Provide the (x, y) coordinate of the cell's center where the given text is located.  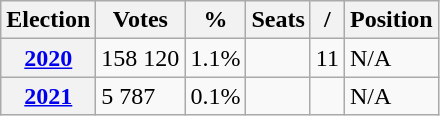
2020 (48, 58)
Votes (140, 20)
2021 (48, 96)
Position (392, 20)
/ (327, 20)
Election (48, 20)
11 (327, 58)
0.1% (216, 96)
1.1% (216, 58)
5 787 (140, 96)
Seats (278, 20)
158 120 (140, 58)
% (216, 20)
